Capture the cell that displays the provided text and extract its [x, y] central coordinate. 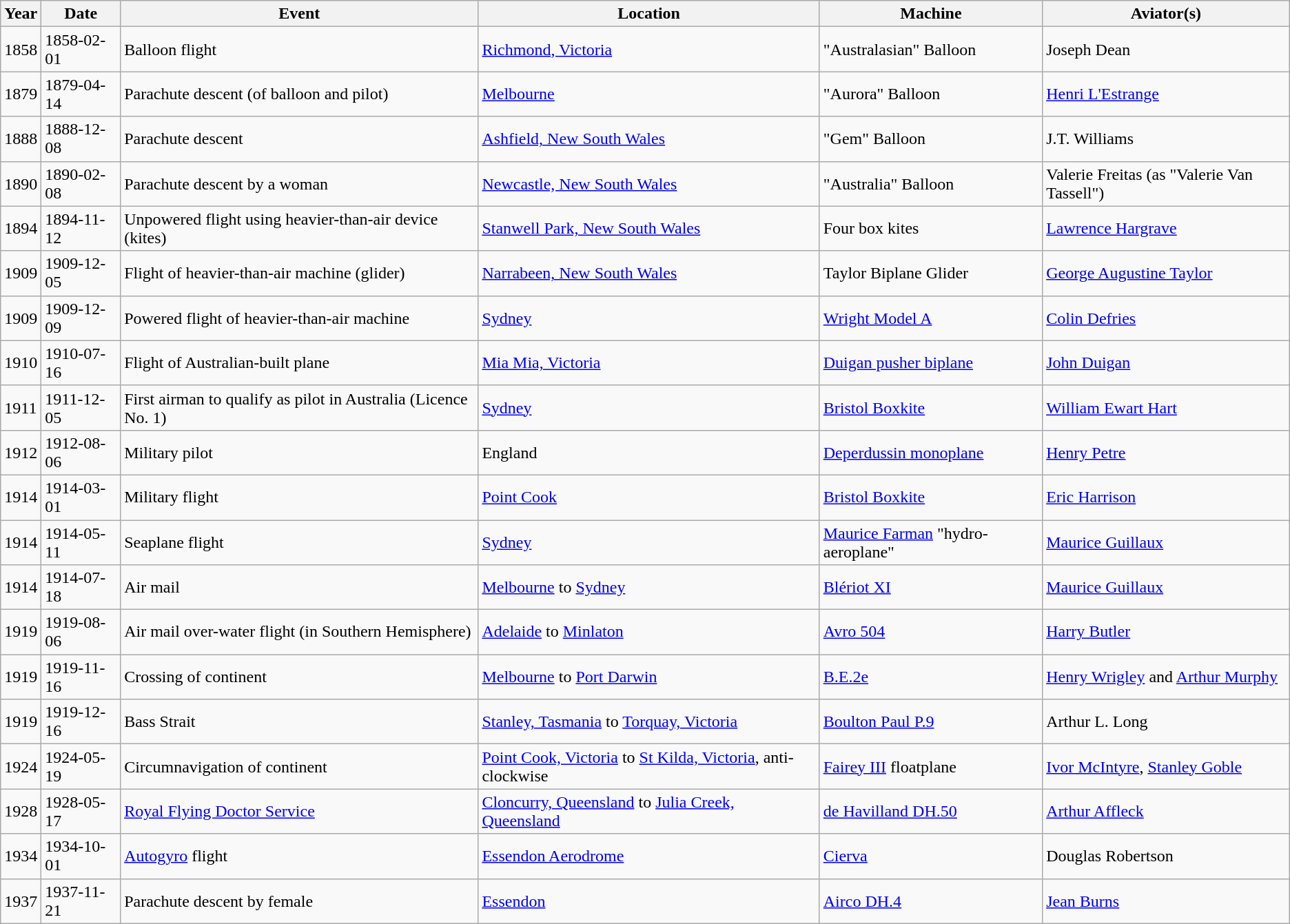
Eric Harrison [1166, 497]
John Duigan [1166, 362]
1924-05-19 [81, 766]
Essendon Aerodrome [649, 856]
Richmond, Victoria [649, 50]
Deperdussin monoplane [930, 452]
"Australia" Balloon [930, 183]
de Havilland DH.50 [930, 812]
1909-12-09 [81, 318]
Unpowered flight using heavier-than-air device (kites) [299, 229]
Taylor Biplane Glider [930, 273]
Parachute descent [299, 139]
Essendon [649, 901]
Valerie Freitas (as "Valerie Van Tassell") [1166, 183]
Lawrence Hargrave [1166, 229]
Arthur Affleck [1166, 812]
1919-12-16 [81, 722]
1928-05-17 [81, 812]
Ivor McIntyre, Stanley Goble [1166, 766]
Point Cook, Victoria to St Kilda, Victoria, anti-clockwise [649, 766]
Joseph Dean [1166, 50]
1888-12-08 [81, 139]
1910 [21, 362]
Military pilot [299, 452]
1924 [21, 766]
Cierva [930, 856]
Airco DH.4 [930, 901]
Bass Strait [299, 722]
Jean Burns [1166, 901]
1914-07-18 [81, 587]
Avro 504 [930, 633]
William Ewart Hart [1166, 408]
Adelaide to Minlaton [649, 633]
"Aurora" Balloon [930, 94]
First airman to qualify as pilot in Australia (Licence No. 1) [299, 408]
1879 [21, 94]
Henry Petre [1166, 452]
Location [649, 14]
1928 [21, 812]
Stanwell Park, New South Wales [649, 229]
J.T. Williams [1166, 139]
1919-08-06 [81, 633]
Narrabeen, New South Wales [649, 273]
1919-11-16 [81, 677]
B.E.2e [930, 677]
"Australasian" Balloon [930, 50]
Colin Defries [1166, 318]
Crossing of continent [299, 677]
1911 [21, 408]
Cloncurry, Queensland to Julia Creek, Queensland [649, 812]
Four box kites [930, 229]
Boulton Paul P.9 [930, 722]
Balloon flight [299, 50]
"Gem" Balloon [930, 139]
Air mail [299, 587]
1890 [21, 183]
1894 [21, 229]
Flight of Australian-built plane [299, 362]
1914-03-01 [81, 497]
1858 [21, 50]
Douglas Robertson [1166, 856]
Melbourne [649, 94]
1914-05-11 [81, 542]
1934-10-01 [81, 856]
Powered flight of heavier-than-air machine [299, 318]
1909-12-05 [81, 273]
England [649, 452]
1937 [21, 901]
Henry Wrigley and Arthur Murphy [1166, 677]
Flight of heavier-than-air machine (glider) [299, 273]
George Augustine Taylor [1166, 273]
1890-02-08 [81, 183]
Military flight [299, 497]
1894-11-12 [81, 229]
Date [81, 14]
Mia Mia, Victoria [649, 362]
Parachute descent by a woman [299, 183]
Machine [930, 14]
Royal Flying Doctor Service [299, 812]
Parachute descent (of balloon and pilot) [299, 94]
Event [299, 14]
Blériot XI [930, 587]
Fairey III floatplane [930, 766]
Point Cook [649, 497]
Stanley, Tasmania to Torquay, Victoria [649, 722]
Circumnavigation of continent [299, 766]
1888 [21, 139]
1934 [21, 856]
Air mail over-water flight (in Southern Hemisphere) [299, 633]
1912 [21, 452]
Autogyro flight [299, 856]
Henri L'Estrange [1166, 94]
1912-08-06 [81, 452]
1858-02-01 [81, 50]
Melbourne to Sydney [649, 587]
Melbourne to Port Darwin [649, 677]
1879-04-14 [81, 94]
1910-07-16 [81, 362]
Ashfield, New South Wales [649, 139]
Seaplane flight [299, 542]
Year [21, 14]
Duigan pusher biplane [930, 362]
1937-11-21 [81, 901]
Aviator(s) [1166, 14]
Newcastle, New South Wales [649, 183]
Wright Model A [930, 318]
Harry Butler [1166, 633]
Parachute descent by female [299, 901]
1911-12-05 [81, 408]
Maurice Farman "hydro-aeroplane" [930, 542]
Arthur L. Long [1166, 722]
